From the cell containing the given text, extract its center point as (x, y) coordinate. 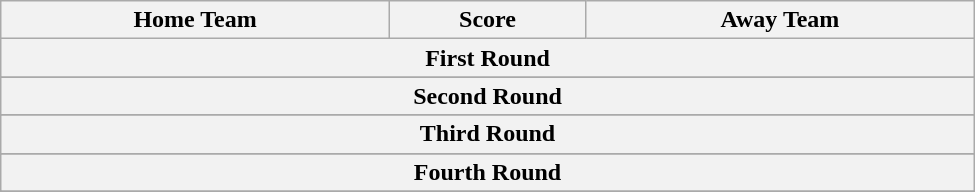
Fourth Round (488, 172)
First Round (488, 58)
Away Team (780, 20)
Third Round (488, 134)
Score (487, 20)
Home Team (196, 20)
Second Round (488, 96)
